For the text-containing cell, return its midpoint in [x, y] coordinate format. 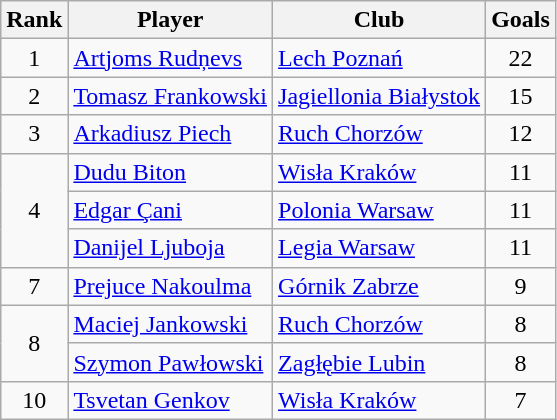
Polonia Warsaw [380, 210]
Tsvetan Genkov [170, 400]
Arkadiusz Piech [170, 134]
Zagłębie Lubin [380, 362]
3 [34, 134]
10 [34, 400]
Tomasz Frankowski [170, 96]
Lech Poznań [380, 58]
15 [521, 96]
Legia Warsaw [380, 248]
Edgar Çani [170, 210]
Maciej Jankowski [170, 324]
2 [34, 96]
22 [521, 58]
Prejuce Nakoulma [170, 286]
12 [521, 134]
Player [170, 20]
Szymon Pawłowski [170, 362]
1 [34, 58]
9 [521, 286]
4 [34, 210]
Rank [34, 20]
Danijel Ljuboja [170, 248]
Artjoms Rudņevs [170, 58]
Club [380, 20]
Dudu Biton [170, 172]
Jagiellonia Białystok [380, 96]
Górnik Zabrze [380, 286]
Goals [521, 20]
